Capture the cell that displays the provided text and extract its (x, y) central coordinate. 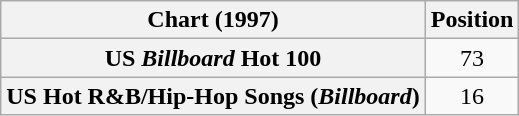
Position (472, 20)
Chart (1997) (213, 20)
US Billboard Hot 100 (213, 58)
16 (472, 96)
73 (472, 58)
US Hot R&B/Hip-Hop Songs (Billboard) (213, 96)
